Provide the (x, y) coordinate of the cell's center where the given text is located.  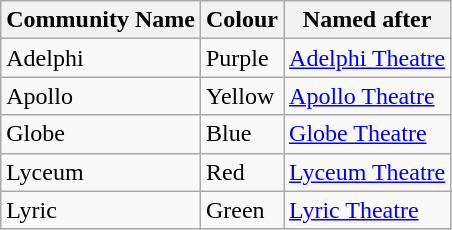
Adelphi Theatre (368, 58)
Blue (242, 134)
Purple (242, 58)
Lyric Theatre (368, 210)
Community Name (101, 20)
Globe (101, 134)
Colour (242, 20)
Yellow (242, 96)
Globe Theatre (368, 134)
Apollo (101, 96)
Lyric (101, 210)
Lyceum (101, 172)
Named after (368, 20)
Red (242, 172)
Adelphi (101, 58)
Green (242, 210)
Apollo Theatre (368, 96)
Lyceum Theatre (368, 172)
